Find where the given text appears and provide that cell's center as (X, Y) coordinate. 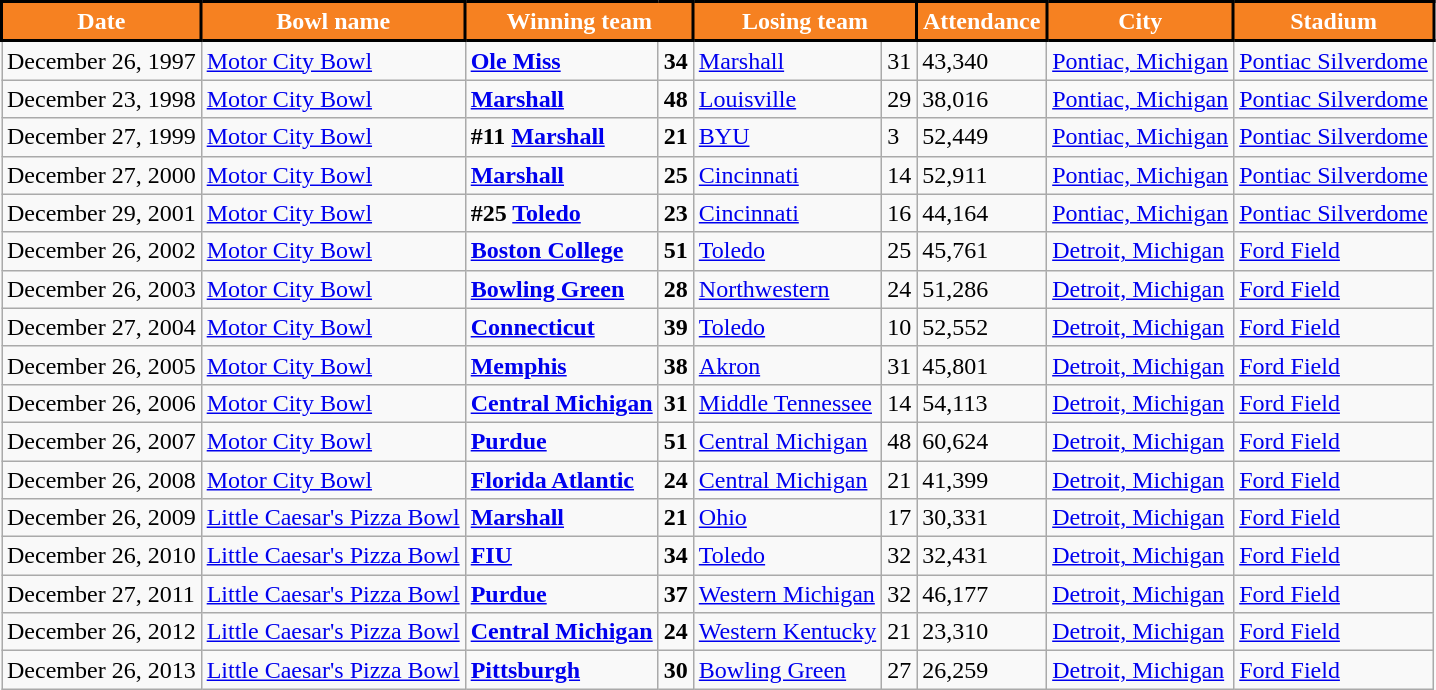
December 26, 2008 (102, 479)
City (1140, 22)
Western Kentucky (787, 632)
Ohio (787, 518)
BYU (787, 137)
December 23, 1998 (102, 99)
December 29, 2001 (102, 213)
43,340 (982, 60)
December 26, 2007 (102, 441)
Boston College (562, 251)
39 (676, 327)
Connecticut (562, 327)
Pittsburgh (562, 670)
38,016 (982, 99)
29 (900, 99)
23,310 (982, 632)
44,164 (982, 213)
23 (676, 213)
16 (900, 213)
Ole Miss (562, 60)
46,177 (982, 594)
Memphis (562, 365)
41,399 (982, 479)
December 26, 2006 (102, 403)
52,552 (982, 327)
52,911 (982, 175)
28 (676, 289)
27 (900, 670)
December 26, 2010 (102, 556)
December 26, 2013 (102, 670)
Bowl name (333, 22)
December 26, 2009 (102, 518)
30,331 (982, 518)
Florida Atlantic (562, 479)
#11 Marshall (562, 137)
Western Michigan (787, 594)
45,801 (982, 365)
51,286 (982, 289)
30 (676, 670)
60,624 (982, 441)
54,113 (982, 403)
December 26, 2012 (102, 632)
December 26, 1997 (102, 60)
Middle Tennessee (787, 403)
Louisville (787, 99)
Northwestern (787, 289)
December 26, 2002 (102, 251)
Date (102, 22)
52,449 (982, 137)
#25 Toledo (562, 213)
10 (900, 327)
37 (676, 594)
Winning team (579, 22)
Losing team (804, 22)
December 27, 2004 (102, 327)
December 27, 2011 (102, 594)
38 (676, 365)
December 27, 2000 (102, 175)
December 26, 2003 (102, 289)
Akron (787, 365)
December 27, 1999 (102, 137)
Stadium (1334, 22)
26,259 (982, 670)
FIU (562, 556)
32,431 (982, 556)
17 (900, 518)
45,761 (982, 251)
Attendance (982, 22)
December 26, 2005 (102, 365)
3 (900, 137)
